For the text-containing cell, return its midpoint in (X, Y) coordinate format. 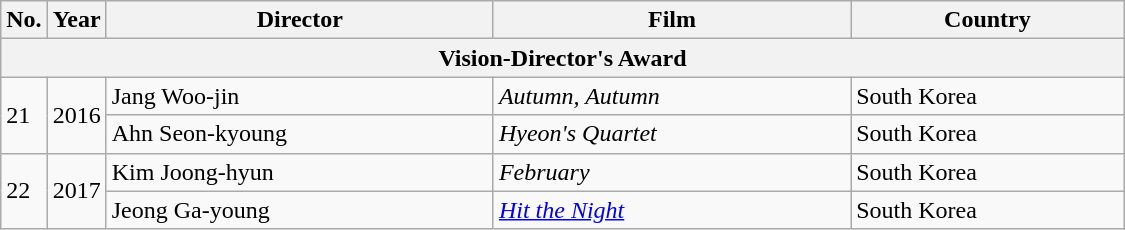
2016 (76, 115)
Jang Woo-jin (300, 96)
Kim Joong-hyun (300, 172)
21 (24, 115)
Year (76, 20)
Film (672, 20)
Director (300, 20)
Hit the Night (672, 210)
Ahn Seon-kyoung (300, 134)
Country (988, 20)
2017 (76, 191)
Vision-Director's Award (563, 58)
22 (24, 191)
Hyeon's Quartet (672, 134)
Jeong Ga-young (300, 210)
February (672, 172)
No. (24, 20)
Autumn, Autumn (672, 96)
